Pinpoint the cell where the given text exists, returning its (x, y) midpoint coordinate. 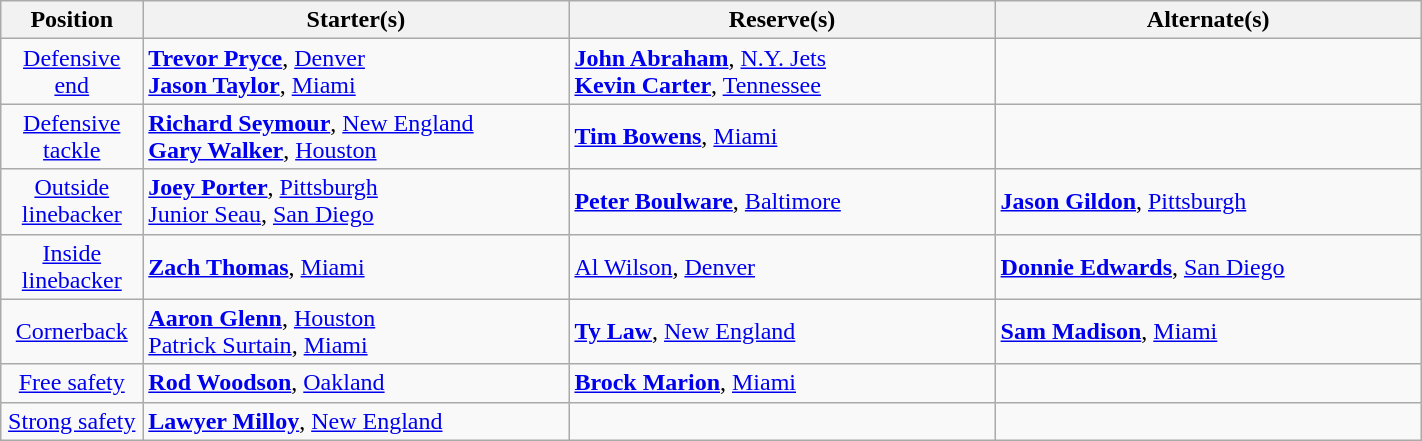
Tim Bowens, Miami (782, 136)
Sam Madison, Miami (1208, 332)
Al Wilson, Denver (782, 266)
Zach Thomas, Miami (356, 266)
Richard Seymour, New England Gary Walker, Houston (356, 136)
Reserve(s) (782, 20)
Donnie Edwards, San Diego (1208, 266)
John Abraham, N.Y. Jets Kevin Carter, Tennessee (782, 72)
Inside linebacker (72, 266)
Strong safety (72, 421)
Free safety (72, 383)
Brock Marion, Miami (782, 383)
Defensive tackle (72, 136)
Joey Porter, Pittsburgh Junior Seau, San Diego (356, 202)
Peter Boulware, Baltimore (782, 202)
Rod Woodson, Oakland (356, 383)
Cornerback (72, 332)
Alternate(s) (1208, 20)
Lawyer Milloy, New England (356, 421)
Aaron Glenn, Houston Patrick Surtain, Miami (356, 332)
Outside linebacker (72, 202)
Jason Gildon, Pittsburgh (1208, 202)
Ty Law, New England (782, 332)
Position (72, 20)
Trevor Pryce, Denver Jason Taylor, Miami (356, 72)
Defensive end (72, 72)
Starter(s) (356, 20)
